Return the [X, Y] coordinate for the center point of the cell that contains the specified text.  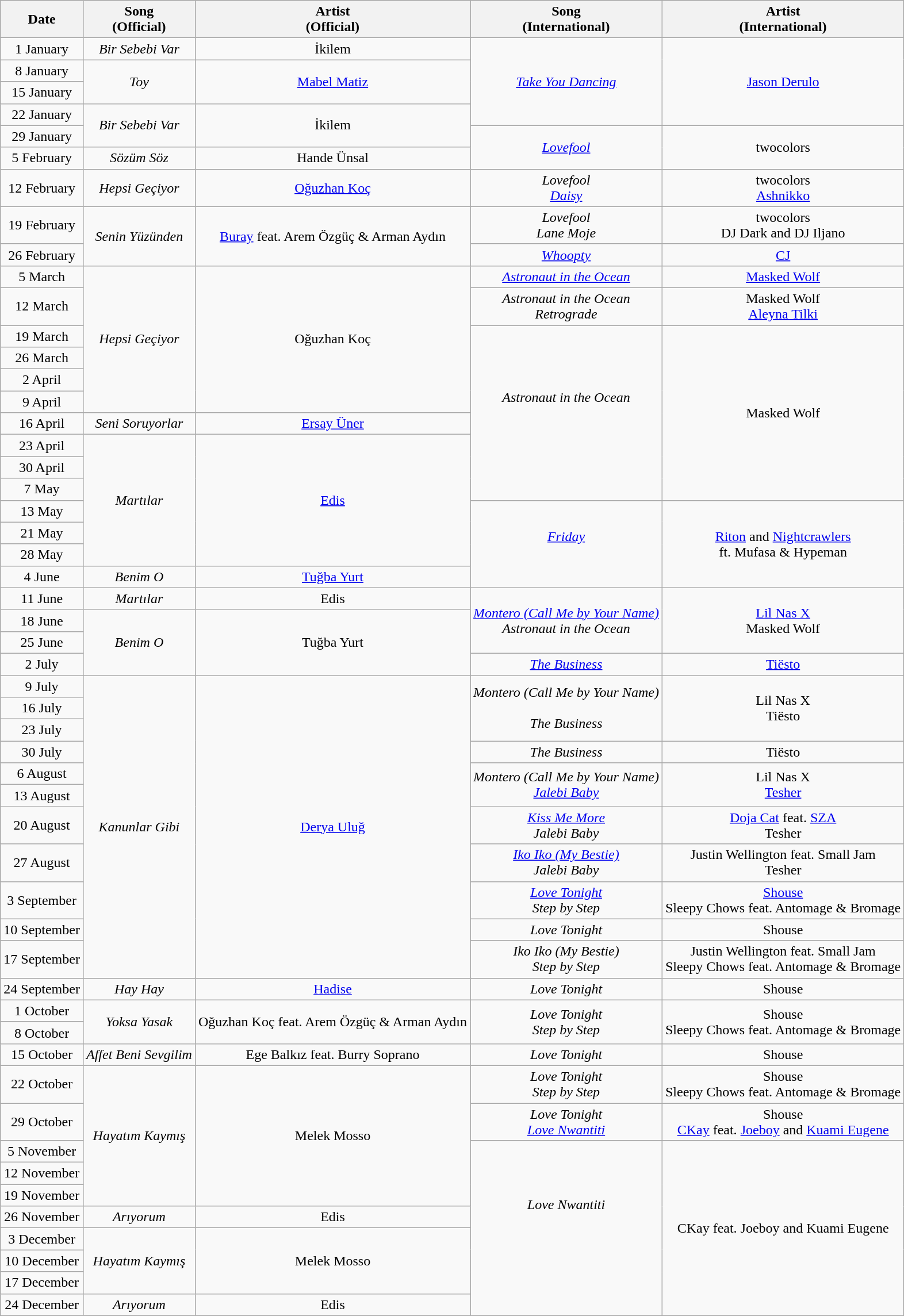
1 October [42, 1011]
20 August [42, 826]
17 September [42, 959]
19 March [42, 336]
twocolorsAshnikko [783, 187]
28 May [42, 555]
12 March [42, 306]
Iko Iko (My Bestie) Step by Step [566, 959]
ShouseCKay feat. Joeboy and Kuami Eugene [783, 1121]
Lil Nas XTesher [783, 785]
10 September [42, 930]
Lovefool [566, 147]
Buray feat. Arem Özgüç & Arman Aydın [332, 236]
2 April [42, 380]
Hay Hay [139, 989]
5 March [42, 277]
Riton and Nightcrawlersft. Mufasa & Hypeman [783, 544]
22 January [42, 114]
12 November [42, 1173]
26 February [42, 255]
Toy [139, 82]
Ersay Üner [332, 424]
Artist (International) [783, 20]
24 September [42, 989]
24 December [42, 1305]
18 June [42, 620]
17 December [42, 1283]
13 August [42, 796]
22 October [42, 1084]
Lovefool Daisy [566, 187]
3 December [42, 1239]
Justin Wellington feat. Small JamSleepy Chows feat. Antomage & Bromage [783, 959]
16 July [42, 708]
23 April [42, 446]
3 September [42, 900]
26 November [42, 1217]
Senin Yüzünden [139, 236]
Montero (Call Me by Your Name) The Business [566, 708]
twocolors [783, 147]
Lovefool Lane Moje [566, 225]
Jason Derulo [783, 82]
8 October [42, 1033]
15 October [42, 1054]
16 April [42, 424]
9 July [42, 686]
7 May [42, 489]
1 January [42, 49]
9 April [42, 402]
19 February [42, 225]
CJ [783, 255]
Hande Ünsal [332, 158]
Song(International) [566, 20]
Sözüm Söz [139, 158]
Lil Nas XMasked Wolf [783, 620]
25 June [42, 642]
Masked WolfAleyna Tilki [783, 306]
19 November [42, 1195]
Lil Nas XTiësto [783, 708]
Mabel Matiz [332, 82]
12 February [42, 187]
13 May [42, 511]
Take You Dancing [566, 82]
CKay feat. Joeboy and Kuami Eugene [783, 1228]
Yoksa Yasak [139, 1022]
Astronaut in the Ocean Retrograde [566, 306]
Doja Cat feat. SZATesher [783, 826]
Artist(Official) [332, 20]
5 November [42, 1152]
Montero (Call Me by Your Name) Astronaut in the Ocean [566, 620]
29 October [42, 1121]
6 August [42, 774]
4 June [42, 577]
Kanunlar Gibi [139, 827]
26 March [42, 358]
twocolorsDJ Dark and DJ Iljano [783, 225]
2 July [42, 664]
Justin Wellington feat. Small JamTesher [783, 862]
15 January [42, 93]
Ege Balkız feat. Burry Soprano [332, 1054]
Song(Official) [139, 20]
Seni Soruyorlar [139, 424]
Iko Iko (My Bestie) Jalebi Baby [566, 862]
Love Nwantiti [566, 1228]
Affet Beni Sevgilim [139, 1054]
Date [42, 20]
Oğuzhan Koç feat. Arem Özgüç & Arman Aydın [332, 1022]
30 July [42, 752]
30 April [42, 467]
29 January [42, 136]
8 January [42, 71]
Hadise [332, 989]
10 December [42, 1261]
27 August [42, 862]
Whoopty [566, 255]
Love Tonight Love Nwantiti [566, 1121]
23 July [42, 730]
Friday [566, 544]
Derya Uluğ [332, 827]
5 February [42, 158]
Montero (Call Me by Your Name) Jalebi Baby [566, 785]
Kiss Me More Jalebi Baby [566, 826]
21 May [42, 533]
11 June [42, 598]
